Capture the cell that displays the provided text and extract its (x, y) central coordinate. 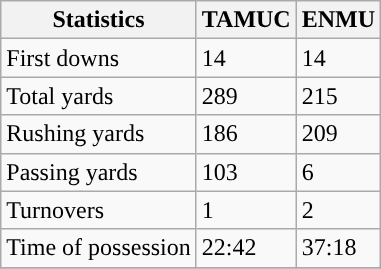
2 (338, 210)
Total yards (99, 96)
Turnovers (99, 210)
Statistics (99, 20)
Time of possession (99, 248)
103 (246, 172)
Passing yards (99, 172)
215 (338, 96)
209 (338, 134)
Rushing yards (99, 134)
289 (246, 96)
37:18 (338, 248)
First downs (99, 58)
186 (246, 134)
6 (338, 172)
22:42 (246, 248)
1 (246, 210)
TAMUC (246, 20)
ENMU (338, 20)
